Scan for the cell matching the given text and deliver its [x, y] coordinate at center. 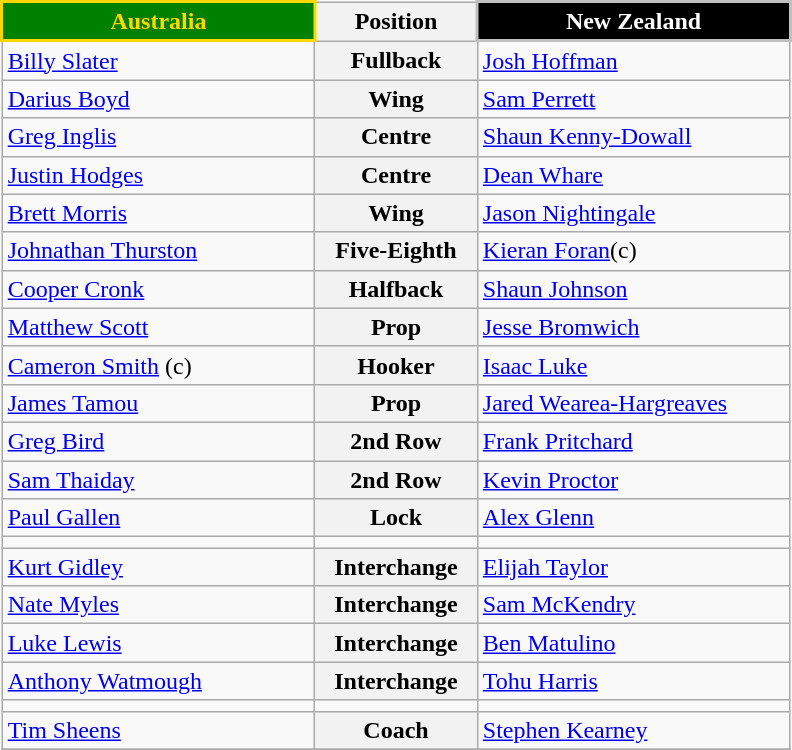
Jared Wearea-Hargreaves [634, 403]
Luke Lewis [158, 643]
Alex Glenn [634, 518]
Greg Bird [158, 441]
Sam McKendry [634, 605]
Greg Inglis [158, 137]
Isaac Luke [634, 365]
Shaun Johnson [634, 289]
Hooker [396, 365]
Australia [158, 22]
Fullback [396, 60]
Kurt Gidley [158, 567]
James Tamou [158, 403]
Ben Matulino [634, 643]
Jason Nightingale [634, 213]
Cooper Cronk [158, 289]
Lock [396, 518]
Billy Slater [158, 60]
Darius Boyd [158, 99]
Kieran Foran(c) [634, 251]
Tohu Harris [634, 681]
Elijah Taylor [634, 567]
Matthew Scott [158, 327]
Stephen Kearney [634, 730]
Dean Whare [634, 175]
Halfback [396, 289]
Shaun Kenny-Dowall [634, 137]
Coach [396, 730]
Justin Hodges [158, 175]
Sam Perrett [634, 99]
Johnathan Thurston [158, 251]
Anthony Watmough [158, 681]
Josh Hoffman [634, 60]
Five-Eighth [396, 251]
Cameron Smith (c) [158, 365]
Jesse Bromwich [634, 327]
New Zealand [634, 22]
Kevin Proctor [634, 479]
Paul Gallen [158, 518]
Brett Morris [158, 213]
Tim Sheens [158, 730]
Position [396, 22]
Sam Thaiday [158, 479]
Nate Myles [158, 605]
Frank Pritchard [634, 441]
